Output the (X, Y) coordinate of the center of the cell containing the given text.  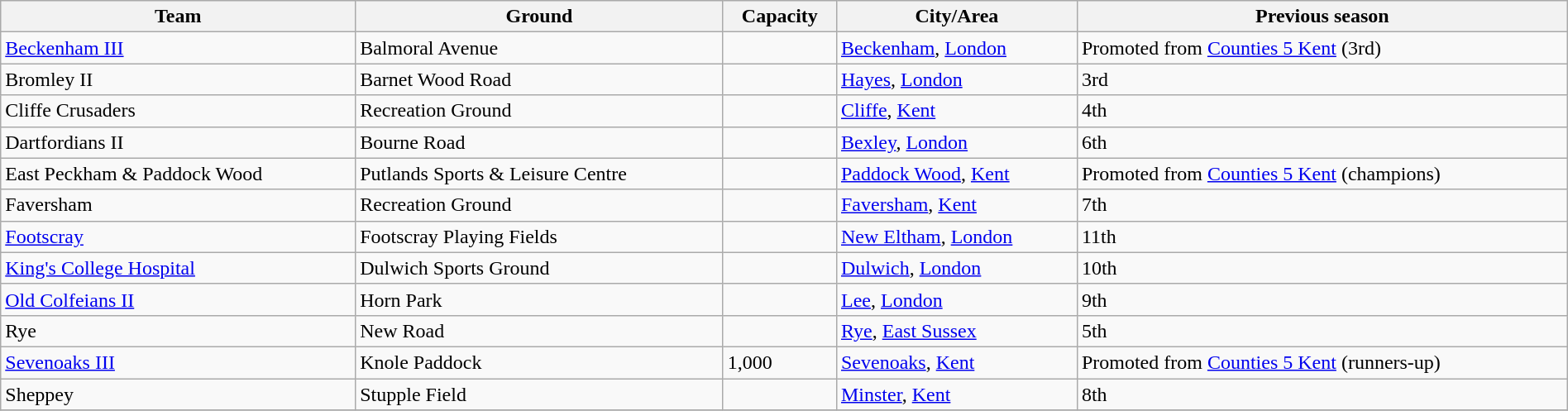
Faversham, Kent (956, 205)
4th (1322, 111)
Bourne Road (539, 142)
Old Colfeians II (179, 299)
11th (1322, 237)
Promoted from Counties 5 Kent (3rd) (1322, 48)
5th (1322, 331)
New Road (539, 331)
Dulwich Sports Ground (539, 268)
10th (1322, 268)
Beckenham III (179, 48)
Dartfordians II (179, 142)
Bexley, London (956, 142)
Sevenoaks, Kent (956, 362)
Promoted from Counties 5 Kent (runners-up) (1322, 362)
Footscray Playing Fields (539, 237)
Beckenham, London (956, 48)
King's College Hospital (179, 268)
7th (1322, 205)
Knole Paddock (539, 362)
3rd (1322, 79)
Capacity (779, 17)
Rye (179, 331)
Paddock Wood, Kent (956, 174)
8th (1322, 394)
Dulwich, London (956, 268)
Horn Park (539, 299)
Barnet Wood Road (539, 79)
Putlands Sports & Leisure Centre (539, 174)
Ground (539, 17)
Sevenoaks III (179, 362)
Promoted from Counties 5 Kent (champions) (1322, 174)
Bromley II (179, 79)
New Eltham, London (956, 237)
Hayes, London (956, 79)
1,000 (779, 362)
Footscray (179, 237)
Cliffe, Kent (956, 111)
Faversham (179, 205)
Cliffe Crusaders (179, 111)
6th (1322, 142)
Team (179, 17)
Balmoral Avenue (539, 48)
Previous season (1322, 17)
Minster, Kent (956, 394)
East Peckham & Paddock Wood (179, 174)
Rye, East Sussex (956, 331)
9th (1322, 299)
Sheppey (179, 394)
Stupple Field (539, 394)
City/Area (956, 17)
Lee, London (956, 299)
